Determine the (x, y) coordinate at the center of the cell enclosing the given text.  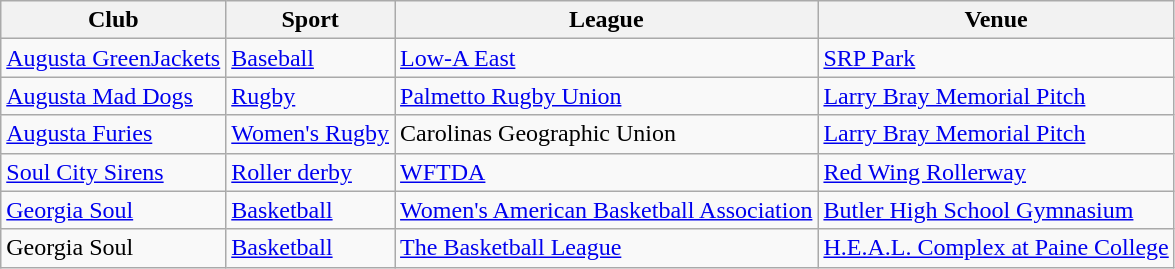
Women's American Basketball Association (606, 210)
Augusta Furies (114, 134)
H.E.A.L. Complex at Paine College (996, 248)
League (606, 20)
Roller derby (310, 172)
Baseball (310, 58)
Sport (310, 20)
Augusta GreenJackets (114, 58)
The Basketball League (606, 248)
Red Wing Rollerway (996, 172)
Palmetto Rugby Union (606, 96)
Butler High School Gymnasium (996, 210)
WFTDA (606, 172)
SRP Park (996, 58)
Augusta Mad Dogs (114, 96)
Women's Rugby (310, 134)
Club (114, 20)
Carolinas Geographic Union (606, 134)
Soul City Sirens (114, 172)
Low-A East (606, 58)
Venue (996, 20)
Rugby (310, 96)
